Return the (X, Y) coordinate for the center point of the cell that contains the specified text.  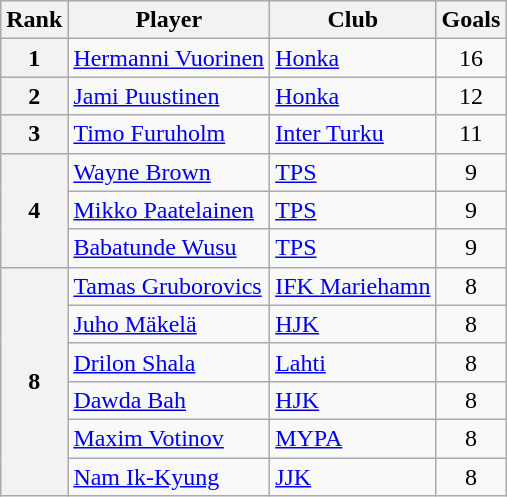
Maxim Votinov (169, 438)
IFK Mariehamn (353, 286)
11 (471, 134)
Dawda Bah (169, 400)
JJK (353, 477)
Tamas Gruborovics (169, 286)
Club (353, 20)
Goals (471, 20)
Juho Mäkelä (169, 324)
Nam Ik-Kyung (169, 477)
Player (169, 20)
2 (34, 96)
Babatunde Wusu (169, 248)
MYPA (353, 438)
Timo Furuholm (169, 134)
3 (34, 134)
16 (471, 58)
Hermanni Vuorinen (169, 58)
Mikko Paatelainen (169, 210)
Wayne Brown (169, 172)
Drilon Shala (169, 362)
12 (471, 96)
Jami Puustinen (169, 96)
4 (34, 210)
1 (34, 58)
Lahti (353, 362)
Rank (34, 20)
Inter Turku (353, 134)
